Provide the (x, y) coordinate of the cell's center where the given text is located.  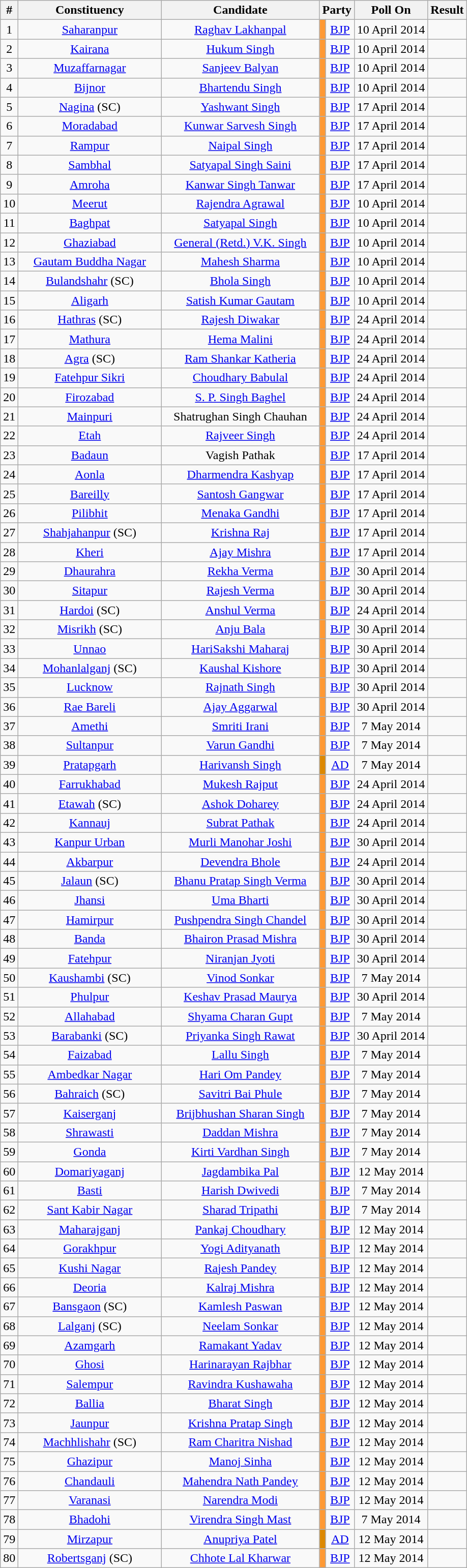
Domariyaganj (90, 1171)
35 (9, 687)
Devendra Bhole (240, 862)
Jhansi (90, 900)
Poll On (391, 10)
Mathura (90, 339)
Farrukhabad (90, 784)
Meerut (90, 203)
45 (9, 881)
36 (9, 707)
Fatehpur Sikri (90, 378)
61 (9, 1191)
Vinod Sonkar (240, 978)
58 (9, 1132)
54 (9, 1055)
Dharmendra Kashyap (240, 474)
Sanjeev Balyan (240, 68)
53 (9, 1036)
77 (9, 1500)
Krishna Raj (240, 532)
Deoria (90, 1287)
26 (9, 513)
Salempur (90, 1384)
Mukesh Rajput (240, 784)
Ajay Mishra (240, 552)
Kairana (90, 49)
Rampur (90, 145)
14 (9, 281)
Constituency (90, 10)
Santosh Gangwar (240, 494)
Satyapal Singh (240, 223)
57 (9, 1113)
22 (9, 436)
Amroha (90, 184)
55 (9, 1074)
Kheri (90, 552)
Moradabad (90, 126)
Anju Bala (240, 629)
Unnao (90, 649)
Amethi (90, 726)
20 (9, 397)
Mainpuri (90, 416)
Sant Kabir Nagar (90, 1210)
Varanasi (90, 1500)
Pushpendra Singh Chandel (240, 920)
Aonla (90, 474)
Manoj Sinha (240, 1461)
Barabanki (SC) (90, 1036)
Ashok Doharey (240, 803)
23 (9, 455)
Dhaurahra (90, 571)
Bhola Singh (240, 281)
2 (9, 49)
Yogi Adityanath (240, 1249)
30 (9, 591)
24 (9, 474)
Bijnor (90, 87)
Phulpur (90, 997)
70 (9, 1365)
76 (9, 1481)
Mirzapur (90, 1539)
72 (9, 1403)
Lucknow (90, 687)
34 (9, 668)
Neelam Sonkar (240, 1326)
Jagdambika Pal (240, 1171)
33 (9, 649)
63 (9, 1229)
Banda (90, 939)
Rekha Verma (240, 571)
75 (9, 1461)
13 (9, 262)
Kirti Vardhan Singh (240, 1152)
General (Retd.) V.K. Singh (240, 243)
Jalaun (SC) (90, 881)
Keshav Prasad Maurya (240, 997)
56 (9, 1094)
68 (9, 1326)
Ram Charitra Nishad (240, 1442)
8 (9, 165)
Gautam Buddha Nagar (90, 262)
Kanwar Singh Tanwar (240, 184)
40 (9, 784)
43 (9, 842)
Sambhal (90, 165)
1 (9, 29)
Robertsganj (SC) (90, 1558)
50 (9, 978)
80 (9, 1558)
Raghav Lakhanpal (240, 29)
37 (9, 726)
Rajesh Diwakar (240, 320)
25 (9, 494)
32 (9, 629)
Misrikh (SC) (90, 629)
3 (9, 68)
Bhadohi (90, 1520)
16 (9, 320)
Ravindra Kushawaha (240, 1384)
64 (9, 1249)
Vagish Pathak (240, 455)
41 (9, 803)
Brijbhushan Sharan Singh (240, 1113)
28 (9, 552)
Lallu Singh (240, 1055)
Rajesh Pandey (240, 1268)
Rae Bareli (90, 707)
Chandauli (90, 1481)
79 (9, 1539)
Bareilly (90, 494)
Harish Dwivedi (240, 1191)
Satish Kumar Gautam (240, 300)
Machhlishahr (SC) (90, 1442)
9 (9, 184)
Muzaffarnagar (90, 68)
Baghpat (90, 223)
Rajnath Singh (240, 687)
Allahabad (90, 1016)
Anupriya Patel (240, 1539)
Bansgaon (SC) (90, 1307)
65 (9, 1268)
S. P. Singh Baghel (240, 397)
10 (9, 203)
Faizabad (90, 1055)
# (9, 10)
Kalraj Mishra (240, 1287)
Hema Malini (240, 339)
Ballia (90, 1403)
Mahendra Nath Pandey (240, 1481)
Harivansh Singh (240, 765)
Ghazipur (90, 1461)
12 (9, 243)
Bulandshahr (SC) (90, 281)
Badaun (90, 455)
17 (9, 339)
5 (9, 107)
Murli Manohar Joshi (240, 842)
Candidate (240, 10)
Lalganj (SC) (90, 1326)
60 (9, 1171)
Aligarh (90, 300)
Hamirpur (90, 920)
Result (447, 10)
Pratapgarh (90, 765)
Rajveer Singh (240, 436)
7 (9, 145)
47 (9, 920)
78 (9, 1520)
Sultanpur (90, 745)
Ambedkar Nagar (90, 1074)
Kaiserganj (90, 1113)
Shahjahanpur (SC) (90, 532)
Pilibhit (90, 513)
Kunwar Sarvesh Singh (240, 126)
15 (9, 300)
Azamgarh (90, 1345)
Smriti Irani (240, 726)
52 (9, 1016)
Etah (90, 436)
Kaushambi (SC) (90, 978)
Saharanpur (90, 29)
Kanpur Urban (90, 842)
Ajay Aggarwal (240, 707)
Chhote Lal Kharwar (240, 1558)
Ramakant Yadav (240, 1345)
Fatehpur (90, 958)
Priyanka Singh Rawat (240, 1036)
Sitapur (90, 591)
46 (9, 900)
51 (9, 997)
49 (9, 958)
Shatrughan Singh Chauhan (240, 416)
6 (9, 126)
Akbarpur (90, 862)
Maharajganj (90, 1229)
Virendra Singh Mast (240, 1520)
Hukum Singh (240, 49)
Subrat Pathak (240, 823)
59 (9, 1152)
67 (9, 1307)
66 (9, 1287)
Etawah (SC) (90, 803)
69 (9, 1345)
Kushi Nagar (90, 1268)
19 (9, 378)
Ram Shankar Katheria (240, 358)
Mahesh Sharma (240, 262)
Bhairon Prasad Mishra (240, 939)
39 (9, 765)
29 (9, 571)
Choudhary Babulal (240, 378)
Nagina (SC) (90, 107)
Party (337, 10)
HariSakshi Maharaj (240, 649)
Jaunpur (90, 1423)
Ghosi (90, 1365)
Basti (90, 1191)
Rajendra Agrawal (240, 203)
Mohanlalganj (SC) (90, 668)
Shrawasti (90, 1132)
Satyapal Singh Saini (240, 165)
11 (9, 223)
71 (9, 1384)
48 (9, 939)
Hari Om Pandey (240, 1074)
Kannauj (90, 823)
Hardoi (SC) (90, 610)
Narendra Modi (240, 1500)
Agra (SC) (90, 358)
Kamlesh Paswan (240, 1307)
Ghaziabad (90, 243)
Bahraich (SC) (90, 1094)
42 (9, 823)
Uma Bharti (240, 900)
Naipal Singh (240, 145)
Bharat Singh (240, 1403)
Firozabad (90, 397)
44 (9, 862)
27 (9, 532)
Harinarayan Rajbhar (240, 1365)
Krishna Pratap Singh (240, 1423)
Menaka Gandhi (240, 513)
Hathras (SC) (90, 320)
21 (9, 416)
Niranjan Jyoti (240, 958)
4 (9, 87)
Bhanu Pratap Singh Verma (240, 881)
Rajesh Verma (240, 591)
Pankaj Choudhary (240, 1229)
31 (9, 610)
Daddan Mishra (240, 1132)
Bhartendu Singh (240, 87)
Yashwant Singh (240, 107)
73 (9, 1423)
Gorakhpur (90, 1249)
62 (9, 1210)
Anshul Verma (240, 610)
Kaushal Kishore (240, 668)
38 (9, 745)
Savitri Bai Phule (240, 1094)
Sharad Tripathi (240, 1210)
Gonda (90, 1152)
Varun Gandhi (240, 745)
74 (9, 1442)
18 (9, 358)
Shyama Charan Gupt (240, 1016)
